From the cell containing the given text, extract its center point as [X, Y] coordinate. 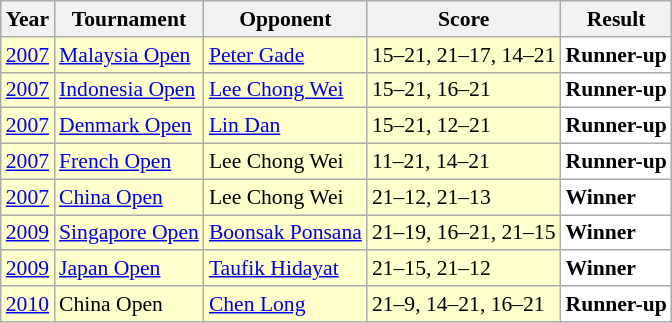
Year [28, 19]
Chen Long [286, 304]
Indonesia Open [129, 90]
21–12, 21–13 [464, 197]
Peter Gade [286, 55]
11–21, 14–21 [464, 162]
Denmark Open [129, 126]
Singapore Open [129, 233]
French Open [129, 162]
15–21, 12–21 [464, 126]
Score [464, 19]
Boonsak Ponsana [286, 233]
Opponent [286, 19]
2010 [28, 304]
Result [616, 19]
15–21, 16–21 [464, 90]
21–15, 21–12 [464, 269]
Malaysia Open [129, 55]
Taufik Hidayat [286, 269]
15–21, 21–17, 14–21 [464, 55]
Japan Open [129, 269]
Lin Dan [286, 126]
21–9, 14–21, 16–21 [464, 304]
Tournament [129, 19]
21–19, 16–21, 21–15 [464, 233]
